Capture the cell that displays the provided text and extract its (X, Y) central coordinate. 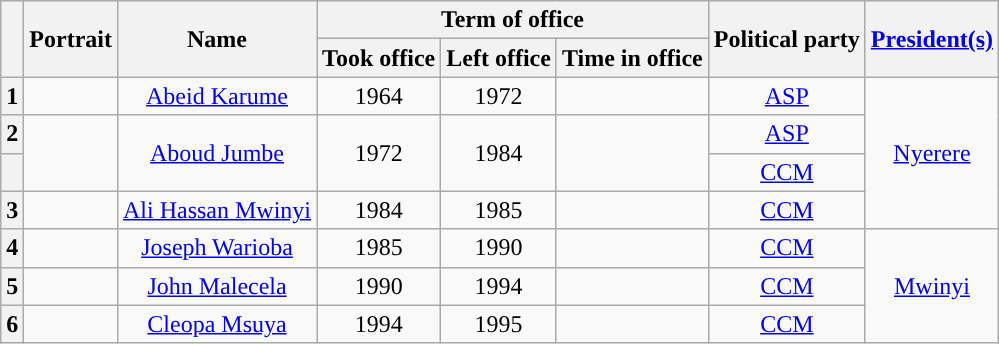
President(s) (932, 39)
3 (12, 210)
Time in office (632, 58)
1964 (379, 96)
1995 (499, 324)
Nyerere (932, 153)
Term of office (513, 20)
6 (12, 324)
Ali Hassan Mwinyi (216, 210)
Took office (379, 58)
4 (12, 248)
Left office (499, 58)
Joseph Warioba (216, 248)
Cleopa Msuya (216, 324)
John Malecela (216, 286)
Mwinyi (932, 286)
Abeid Karume (216, 96)
1 (12, 96)
Political party (786, 39)
Name (216, 39)
5 (12, 286)
Portrait (71, 39)
Aboud Jumbe (216, 153)
2 (12, 134)
